Search for the cell housing the specified text and yield its (X, Y) center coordinate. 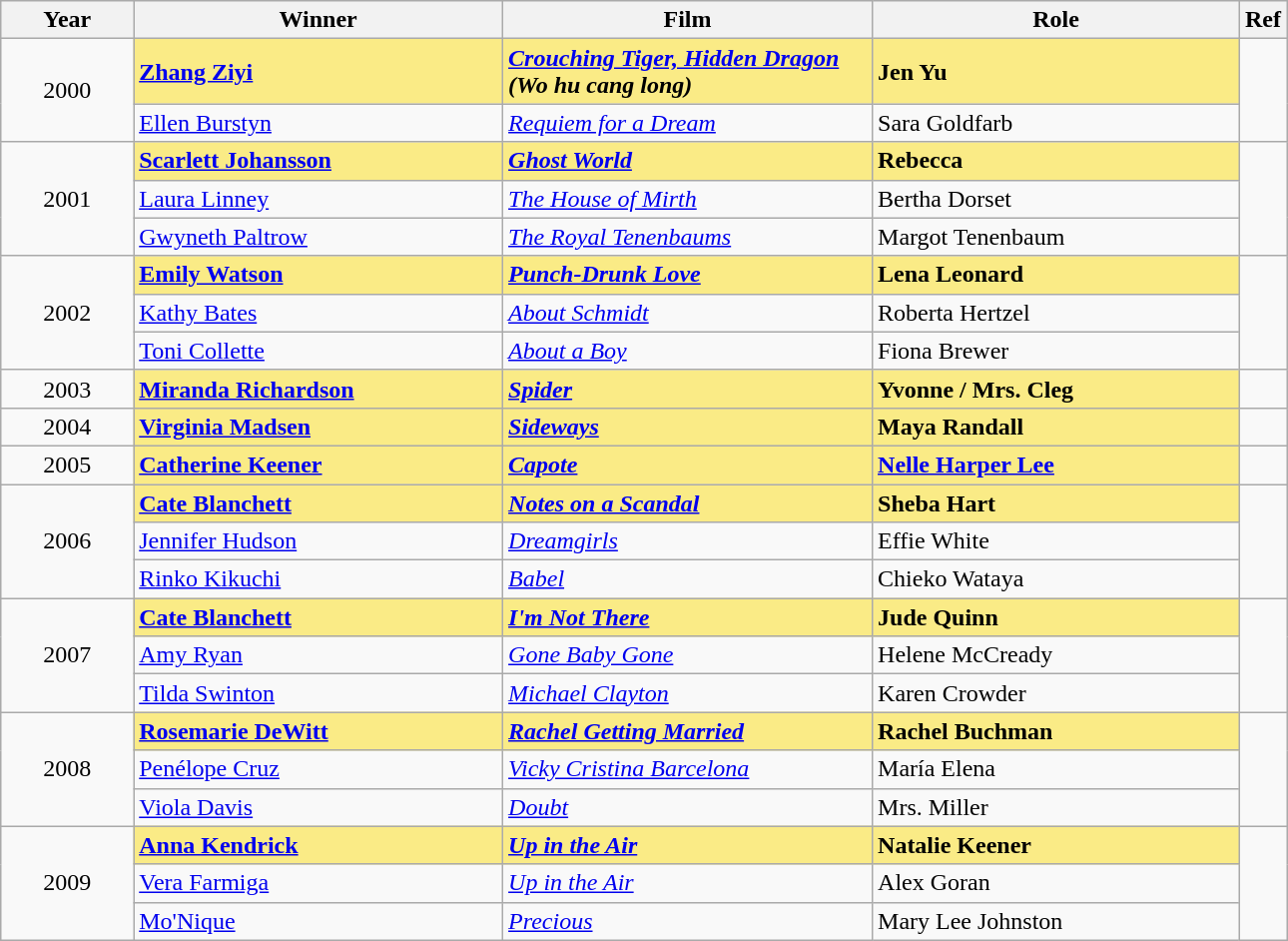
Mary Lee Johnston (1056, 921)
Toni Collette (319, 351)
Penélope Cruz (319, 769)
Crouching Tiger, Hidden Dragon (Wo hu cang long) (688, 72)
Viola Davis (319, 807)
Kathy Bates (319, 313)
Vicky Cristina Barcelona (688, 769)
2006 (68, 540)
Chieko Wataya (1056, 579)
Notes on a Scandal (688, 502)
Maya Randall (1056, 427)
The Royal Tenenbaums (688, 237)
2001 (68, 199)
Gwyneth Paltrow (319, 237)
About a Boy (688, 351)
Dreamgirls (688, 541)
2005 (68, 465)
The House of Mirth (688, 199)
Karen Crowder (1056, 693)
Role (1056, 20)
Year (68, 20)
Alex Goran (1056, 883)
Jen Yu (1056, 72)
Sideways (688, 427)
Rachel Buchman (1056, 731)
Film (688, 20)
Anna Kendrick (319, 845)
Capote (688, 465)
Mo'Nique (319, 921)
Emily Watson (319, 275)
2004 (68, 427)
Michael Clayton (688, 693)
Doubt (688, 807)
Catherine Keener (319, 465)
Ellen Burstyn (319, 123)
Margot Tenenbaum (1056, 237)
Natalie Keener (1056, 845)
Sheba Hart (1056, 502)
Tilda Swinton (319, 693)
Yvonne / Mrs. Cleg (1056, 389)
Winner (319, 20)
Scarlett Johansson (319, 161)
Babel (688, 579)
2008 (68, 769)
2007 (68, 655)
Laura Linney (319, 199)
Ref (1262, 20)
Rosemarie DeWitt (319, 731)
Helene McCready (1056, 655)
Jennifer Hudson (319, 541)
Effie White (1056, 541)
Punch-Drunk Love (688, 275)
Sara Goldfarb (1056, 123)
Requiem for a Dream (688, 123)
Ghost World (688, 161)
2002 (68, 313)
Bertha Dorset (1056, 199)
Rachel Getting Married (688, 731)
Gone Baby Gone (688, 655)
2000 (68, 90)
Spider (688, 389)
About Schmidt (688, 313)
I'm Not There (688, 617)
Zhang Ziyi (319, 72)
Virginia Madsen (319, 427)
Jude Quinn (1056, 617)
Precious (688, 921)
Amy Ryan (319, 655)
Roberta Hertzel (1056, 313)
Rebecca (1056, 161)
2003 (68, 389)
Mrs. Miller (1056, 807)
2009 (68, 883)
Miranda Richardson (319, 389)
Vera Farmiga (319, 883)
Nelle Harper Lee (1056, 465)
Fiona Brewer (1056, 351)
María Elena (1056, 769)
Lena Leonard (1056, 275)
Rinko Kikuchi (319, 579)
